Output the (X, Y) coordinate of the center of the cell containing the given text.  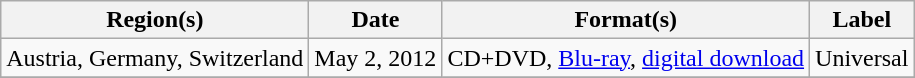
Universal (862, 58)
Region(s) (155, 20)
CD+DVD, Blu-ray, digital download (626, 58)
Austria, Germany, Switzerland (155, 58)
May 2, 2012 (376, 58)
Label (862, 20)
Date (376, 20)
Format(s) (626, 20)
